Scan for the cell matching the given text and deliver its (x, y) coordinate at center. 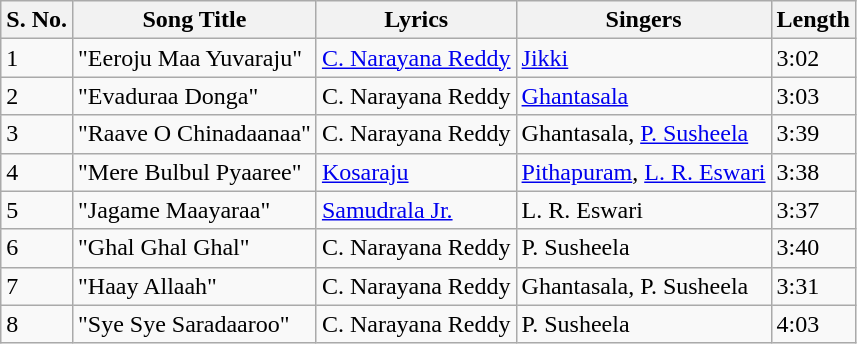
Jikki (644, 58)
Ghantasala (644, 96)
3:37 (813, 210)
"Ghal Ghal Ghal" (194, 248)
8 (37, 324)
3:38 (813, 172)
6 (37, 248)
5 (37, 210)
Lyrics (416, 20)
"Haay Allaah" (194, 286)
S. No. (37, 20)
2 (37, 96)
Pithapuram, L. R. Eswari (644, 172)
L. R. Eswari (644, 210)
Samudrala Jr. (416, 210)
4:03 (813, 324)
Song Title (194, 20)
Kosaraju (416, 172)
1 (37, 58)
3:03 (813, 96)
3 (37, 134)
Length (813, 20)
"Sye Sye Saradaaroo" (194, 324)
"Mere Bulbul Pyaaree" (194, 172)
3:40 (813, 248)
"Raave O Chinadaanaa" (194, 134)
"Jagame Maayaraa" (194, 210)
7 (37, 286)
"Evaduraa Donga" (194, 96)
3:31 (813, 286)
3:02 (813, 58)
4 (37, 172)
"Eeroju Maa Yuvaraju" (194, 58)
3:39 (813, 134)
Singers (644, 20)
